Determine the (x, y) coordinate at the center of the cell enclosing the given text.  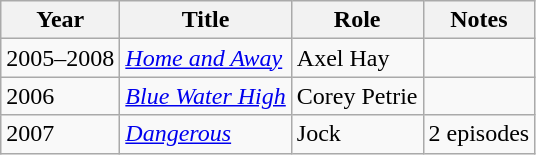
Notes (479, 20)
Home and Away (206, 58)
Dangerous (206, 134)
Blue Water High (206, 96)
Year (60, 20)
2 episodes (479, 134)
Axel Hay (357, 58)
2005–2008 (60, 58)
2007 (60, 134)
Jock (357, 134)
Role (357, 20)
Corey Petrie (357, 96)
Title (206, 20)
2006 (60, 96)
